Extract the [X, Y] coordinate from the center of the cell holding the provided text.  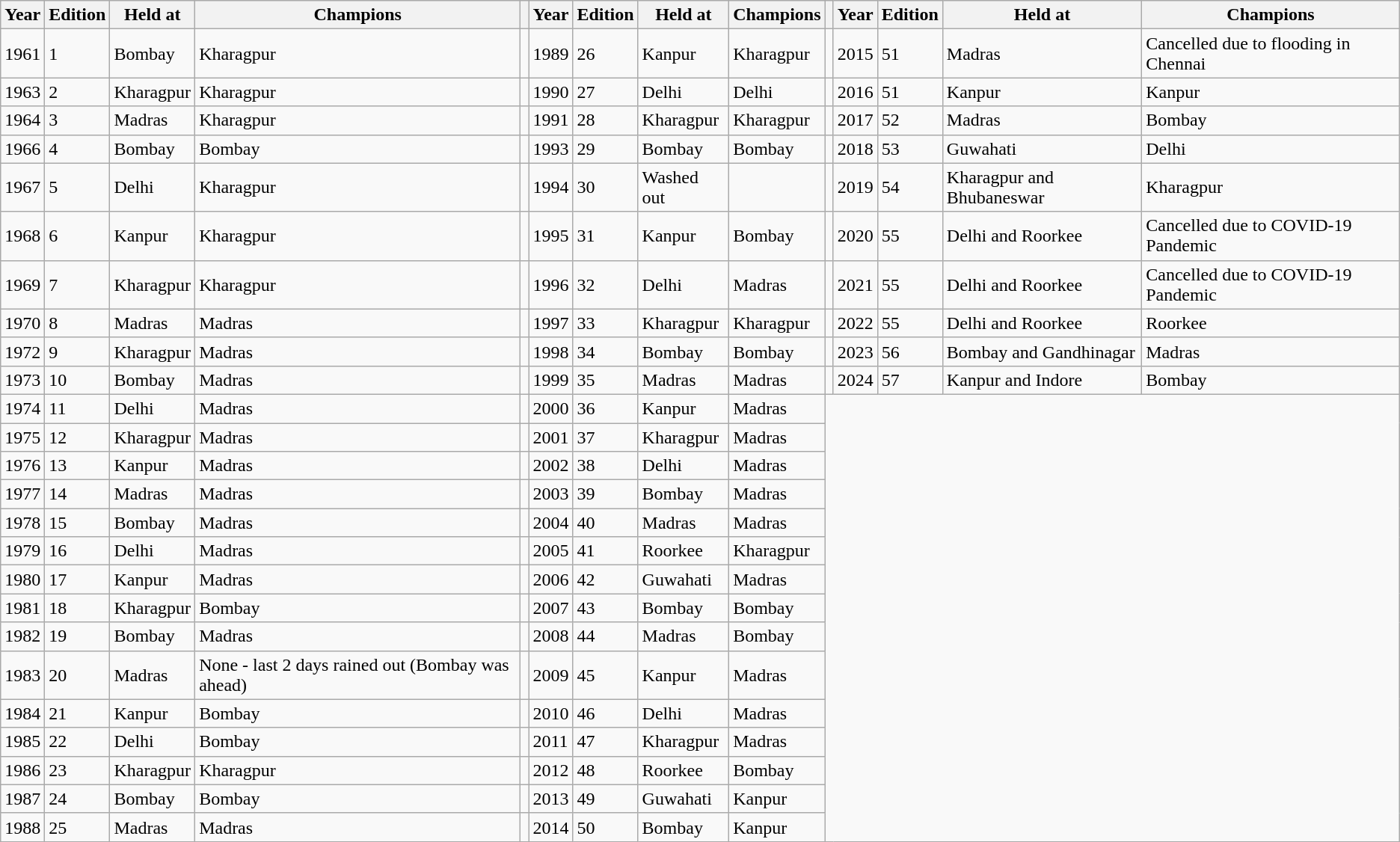
5 [78, 187]
53 [909, 149]
50 [606, 827]
1978 [22, 523]
2021 [856, 284]
2023 [856, 351]
41 [606, 551]
20 [78, 674]
None - last 2 days rained out (Bombay was ahead) [357, 674]
32 [606, 284]
6 [78, 236]
45 [606, 674]
1996 [550, 284]
15 [78, 523]
44 [606, 636]
1970 [22, 323]
2 [78, 92]
1966 [22, 149]
2011 [550, 742]
9 [78, 351]
2020 [856, 236]
46 [606, 713]
2019 [856, 187]
38 [606, 466]
2002 [550, 466]
40 [606, 523]
19 [78, 636]
16 [78, 551]
2009 [550, 674]
29 [606, 149]
1979 [22, 551]
48 [606, 770]
26 [606, 54]
1994 [550, 187]
1963 [22, 92]
1967 [22, 187]
1990 [550, 92]
2003 [550, 494]
1993 [550, 149]
8 [78, 323]
1981 [22, 608]
1973 [22, 380]
2015 [856, 54]
27 [606, 92]
2017 [856, 120]
Kharagpur and Bhubaneswar [1042, 187]
1961 [22, 54]
1999 [550, 380]
1976 [22, 466]
1 [78, 54]
1964 [22, 120]
57 [909, 380]
18 [78, 608]
42 [606, 580]
37 [606, 437]
Bombay and Gandhinagar [1042, 351]
28 [606, 120]
17 [78, 580]
2010 [550, 713]
2024 [856, 380]
54 [909, 187]
3 [78, 120]
33 [606, 323]
1977 [22, 494]
1974 [22, 408]
49 [606, 799]
1988 [22, 827]
Washed out [684, 187]
1998 [550, 351]
25 [78, 827]
13 [78, 466]
2012 [550, 770]
1983 [22, 674]
36 [606, 408]
1972 [22, 351]
11 [78, 408]
14 [78, 494]
1984 [22, 713]
1982 [22, 636]
22 [78, 742]
1968 [22, 236]
56 [909, 351]
43 [606, 608]
35 [606, 380]
7 [78, 284]
21 [78, 713]
2016 [856, 92]
2001 [550, 437]
12 [78, 437]
1997 [550, 323]
2005 [550, 551]
30 [606, 187]
2018 [856, 149]
1989 [550, 54]
4 [78, 149]
2014 [550, 827]
1985 [22, 742]
47 [606, 742]
2008 [550, 636]
31 [606, 236]
2013 [550, 799]
1975 [22, 437]
39 [606, 494]
2004 [550, 523]
24 [78, 799]
1987 [22, 799]
Kanpur and Indore [1042, 380]
Cancelled due to flooding in Chennai [1271, 54]
2007 [550, 608]
52 [909, 120]
1980 [22, 580]
1995 [550, 236]
34 [606, 351]
23 [78, 770]
1986 [22, 770]
2000 [550, 408]
2006 [550, 580]
2022 [856, 323]
1969 [22, 284]
10 [78, 380]
1991 [550, 120]
